Locate the cell with the specified text and output its [X, Y] center coordinate. 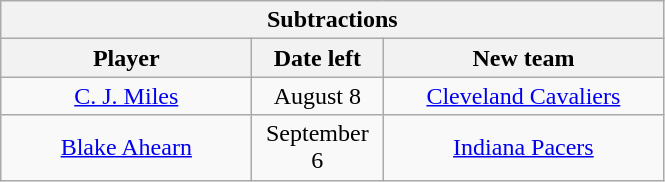
September 6 [318, 148]
August 8 [318, 96]
Blake Ahearn [126, 148]
Subtractions [332, 20]
Player [126, 58]
Date left [318, 58]
New team [524, 58]
Indiana Pacers [524, 148]
Cleveland Cavaliers [524, 96]
C. J. Miles [126, 96]
